Determine the (x, y) coordinate at the center of the cell enclosing the given text.  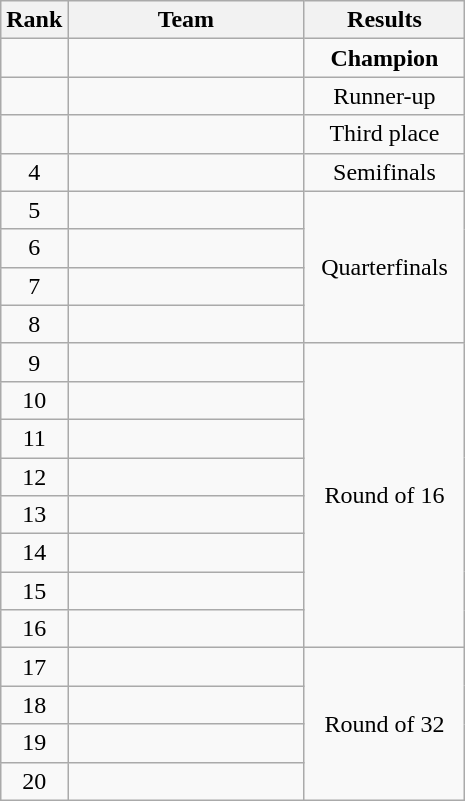
Semifinals (384, 172)
20 (34, 781)
13 (34, 515)
Results (384, 20)
18 (34, 705)
9 (34, 362)
Round of 32 (384, 724)
5 (34, 210)
15 (34, 591)
8 (34, 324)
4 (34, 172)
10 (34, 400)
Champion (384, 58)
Team (186, 20)
Third place (384, 134)
7 (34, 286)
14 (34, 553)
12 (34, 477)
Runner-up (384, 96)
Round of 16 (384, 495)
17 (34, 667)
6 (34, 248)
11 (34, 438)
Rank (34, 20)
19 (34, 743)
Quarterfinals (384, 267)
16 (34, 629)
